Capture the cell that displays the provided text and extract its [x, y] central coordinate. 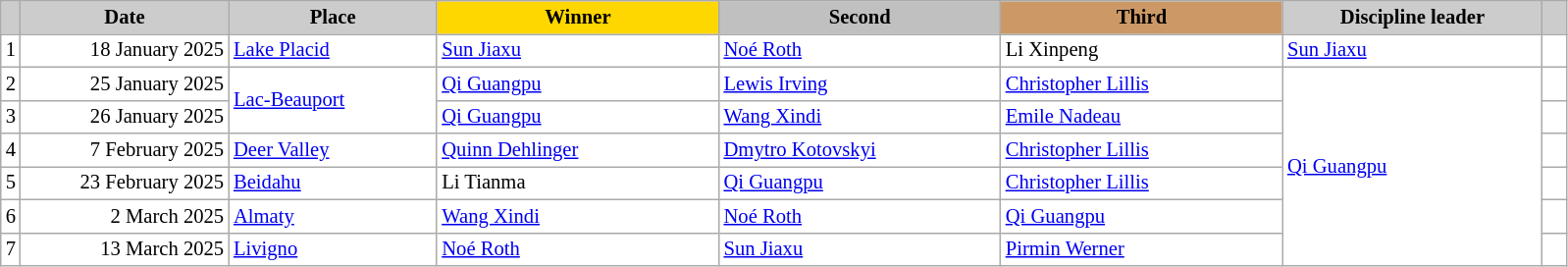
26 January 2025 [125, 117]
Almaty [333, 216]
Lac-Beauport [333, 100]
Li Xinpeng [1142, 50]
Beidahu [333, 183]
7 February 2025 [125, 150]
6 [11, 216]
Lake Placid [333, 50]
23 February 2025 [125, 183]
1 [11, 50]
18 January 2025 [125, 50]
Pirmin Werner [1142, 249]
25 January 2025 [125, 83]
Deer Valley [333, 150]
7 [11, 249]
Dmytro Kotovskyi [860, 150]
Second [860, 17]
Third [1142, 17]
2 [11, 83]
Winner [577, 17]
Livigno [333, 249]
3 [11, 117]
13 March 2025 [125, 249]
Place [333, 17]
Emile Nadeau [1142, 117]
Quinn Dehlinger [577, 150]
Li Tianma [577, 183]
2 March 2025 [125, 216]
5 [11, 183]
Lewis Irving [860, 83]
Date [125, 17]
Discipline leader [1413, 17]
4 [11, 150]
